Scan for the cell matching the given text and deliver its [X, Y] coordinate at center. 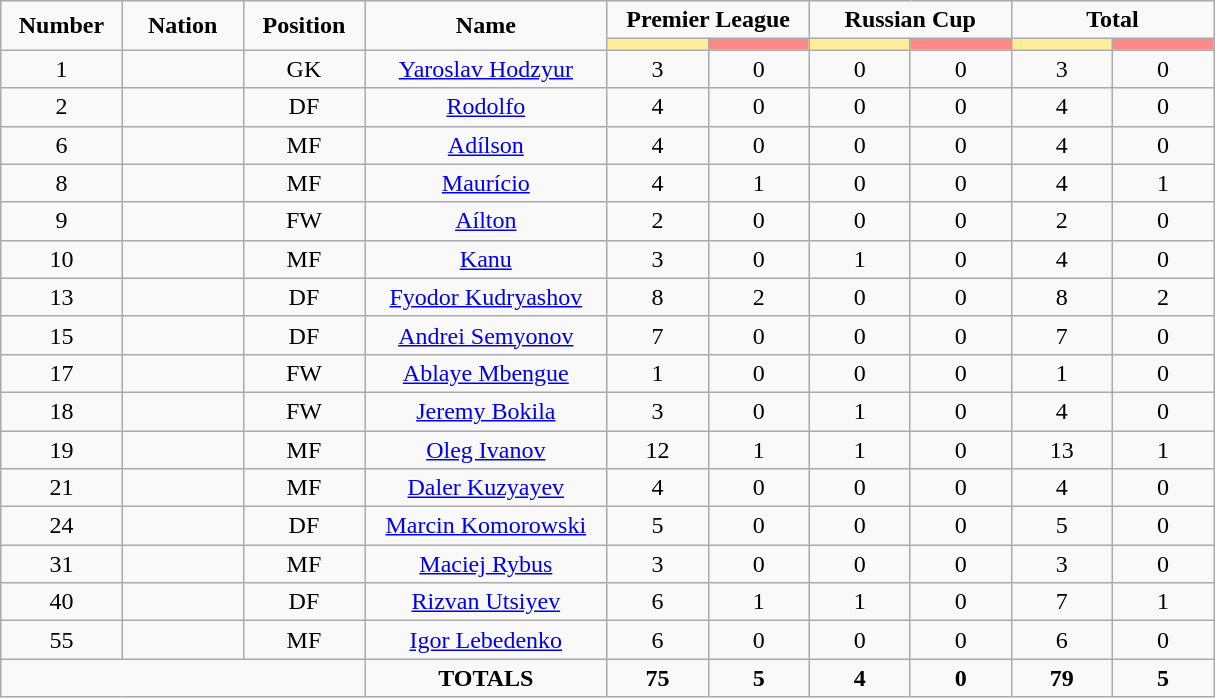
79 [1062, 678]
Ablaye Mbengue [486, 373]
Yaroslav Hodzyur [486, 69]
Rizvan Utsiyev [486, 602]
Marcin Komorowski [486, 526]
24 [62, 526]
Maurício [486, 183]
GK [304, 69]
Premier League [708, 20]
Daler Kuzyayev [486, 488]
Number [62, 26]
21 [62, 488]
Jeremy Bokila [486, 411]
12 [658, 449]
Name [486, 26]
Kanu [486, 259]
31 [62, 564]
15 [62, 335]
9 [62, 221]
18 [62, 411]
55 [62, 640]
Adílson [486, 145]
19 [62, 449]
75 [658, 678]
Total [1112, 20]
Russian Cup [910, 20]
Nation [182, 26]
Position [304, 26]
Igor Lebedenko [486, 640]
Rodolfo [486, 107]
Andrei Semyonov [486, 335]
10 [62, 259]
17 [62, 373]
Maciej Rybus [486, 564]
40 [62, 602]
Oleg Ivanov [486, 449]
Fyodor Kudryashov [486, 297]
TOTALS [486, 678]
Aílton [486, 221]
